Locate the cell with the specified text and output its [x, y] center coordinate. 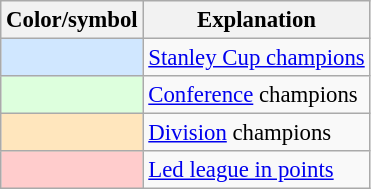
Led league in points [256, 170]
Conference champions [256, 95]
Color/symbol [72, 20]
Explanation [256, 20]
Stanley Cup champions [256, 58]
Division champions [256, 133]
